From the cell containing the given text, extract its center point as (x, y) coordinate. 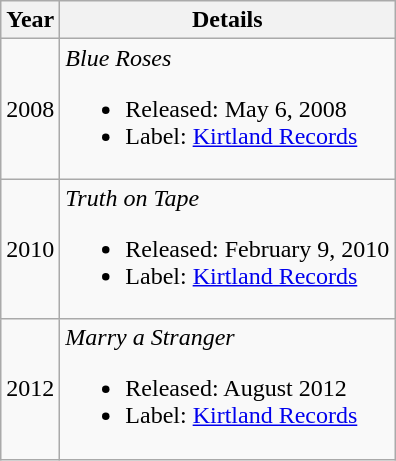
2012 (30, 389)
Year (30, 20)
Truth on TapeReleased: February 9, 2010Label: Kirtland Records (228, 249)
2010 (30, 249)
2008 (30, 109)
Details (228, 20)
Blue RosesReleased: May 6, 2008Label: Kirtland Records (228, 109)
Marry a StrangerReleased: August 2012Label: Kirtland Records (228, 389)
